Identify which cell holds the provided text, then report its [x, y] central coordinate. 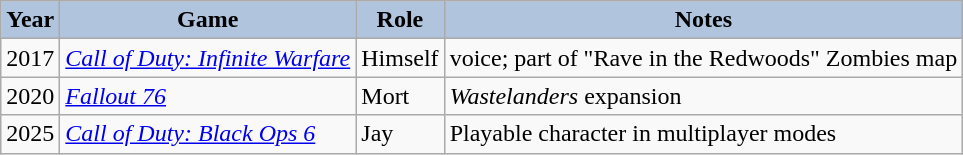
Call of Duty: Black Ops 6 [208, 134]
Call of Duty: Infinite Warfare [208, 58]
voice; part of "Rave in the Redwoods" Zombies map [704, 58]
Fallout 76 [208, 96]
2017 [30, 58]
Jay [400, 134]
Year [30, 20]
Game [208, 20]
2025 [30, 134]
Wastelanders expansion [704, 96]
Mort [400, 96]
2020 [30, 96]
Notes [704, 20]
Himself [400, 58]
Playable character in multiplayer modes [704, 134]
Role [400, 20]
